For the text-containing cell, return its midpoint in (x, y) coordinate format. 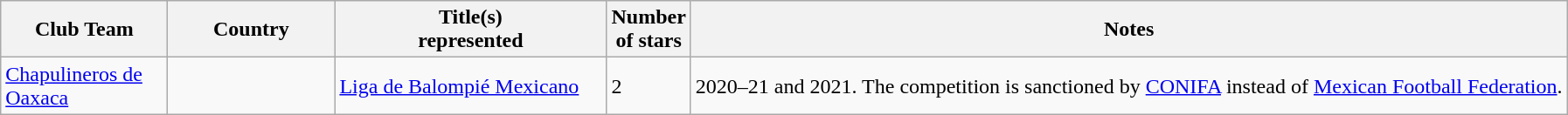
Chapulineros de Oaxaca (84, 85)
2020–21 and 2021. The competition is sanctioned by CONIFA instead of Mexican Football Federation. (1129, 85)
Numberof stars (649, 30)
Notes (1129, 30)
Title(s)represented (470, 30)
2 (649, 85)
Liga de Balompié Mexicano (470, 85)
Club Team (84, 30)
Country (252, 30)
